Identify which cell holds the provided text, then report its [x, y] central coordinate. 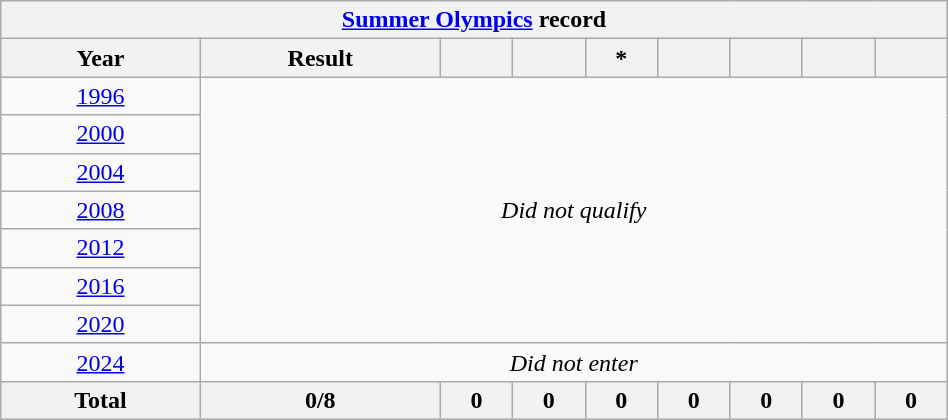
Did not qualify [574, 210]
* [621, 58]
Year [101, 58]
Result [320, 58]
2024 [101, 362]
2004 [101, 172]
2012 [101, 248]
0/8 [320, 400]
Did not enter [574, 362]
Summer Olympics record [474, 20]
2016 [101, 286]
2008 [101, 210]
2000 [101, 134]
1996 [101, 96]
2020 [101, 324]
Total [101, 400]
